Pinpoint the cell where the given text exists, returning its (X, Y) midpoint coordinate. 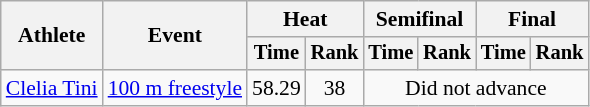
58.29 (276, 88)
100 m freestyle (175, 88)
Athlete (52, 36)
Heat (305, 19)
Clelia Tini (52, 88)
Semifinal (419, 19)
Final (532, 19)
Event (175, 36)
Did not advance (476, 88)
38 (335, 88)
